Search for the cell housing the specified text and yield its [X, Y] center coordinate. 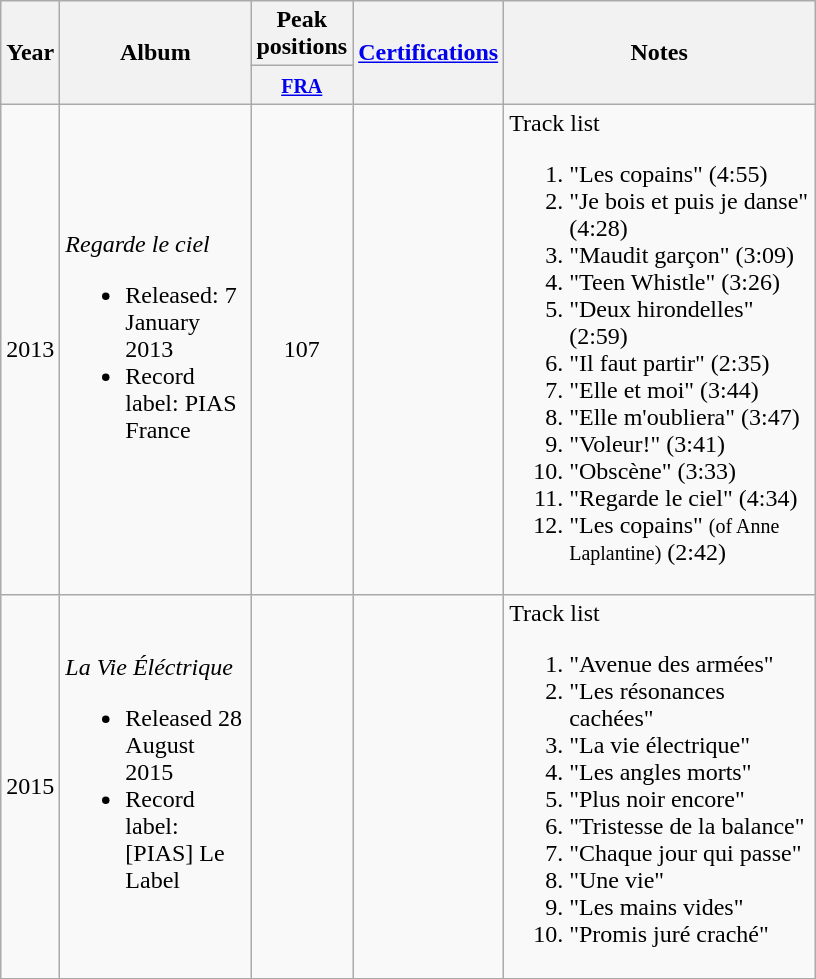
Album [156, 52]
Certifications [428, 52]
2013 [30, 350]
La Vie Éléctrique Released 28 August 2015Record label: [PIAS] Le Label [156, 786]
Regarde le cielReleased: 7 January 2013Record label: PIAS France [156, 350]
2015 [30, 786]
Notes [660, 52]
Year [30, 52]
FRA [302, 85]
Peak positions [302, 34]
107 [302, 350]
